Return (X, Y) of the center of cell containing provided text 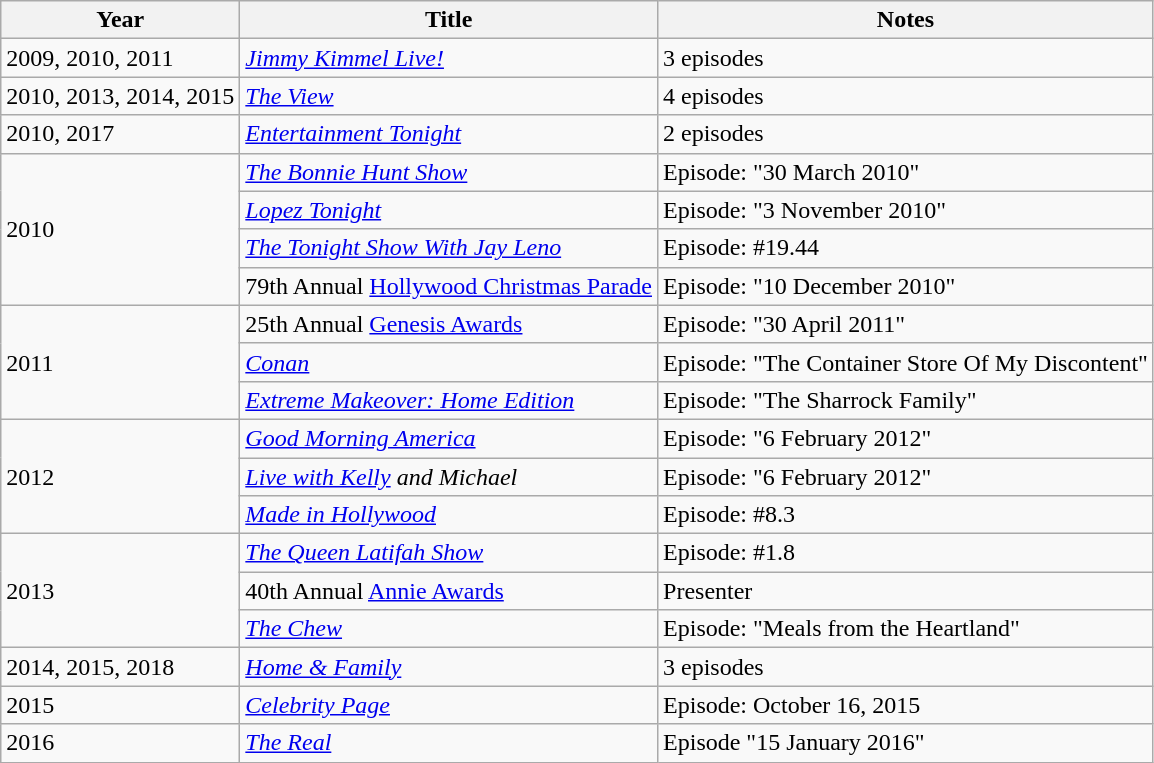
Episode: "The Sharrock Family" (906, 400)
Episode: "30 March 2010" (906, 172)
Home & Family (449, 667)
The Queen Latifah Show (449, 553)
2009, 2010, 2011 (120, 58)
Title (449, 20)
The Real (449, 743)
Lopez Tonight (449, 210)
79th Annual Hollywood Christmas Parade (449, 286)
Live with Kelly and Michael (449, 477)
2010, 2013, 2014, 2015 (120, 96)
Episode "15 January 2016" (906, 743)
The Chew (449, 629)
Extreme Makeover: Home Edition (449, 400)
Year (120, 20)
2014, 2015, 2018 (120, 667)
The Bonnie Hunt Show (449, 172)
The Tonight Show With Jay Leno (449, 248)
Episode: "3 November 2010" (906, 210)
Episode: "Meals from the Heartland" (906, 629)
2010, 2017 (120, 134)
Celebrity Page (449, 705)
Notes (906, 20)
Episode: October 16, 2015 (906, 705)
Episode: #1.8 (906, 553)
2015 (120, 705)
Episode: #8.3 (906, 515)
2010 (120, 229)
Episode: "10 December 2010" (906, 286)
2012 (120, 476)
Episode: "30 April 2011" (906, 324)
2 episodes (906, 134)
25th Annual Genesis Awards (449, 324)
Episode: #19.44 (906, 248)
The View (449, 96)
2016 (120, 743)
4 episodes (906, 96)
Presenter (906, 591)
2011 (120, 362)
Conan (449, 362)
40th Annual Annie Awards (449, 591)
Entertainment Tonight (449, 134)
Jimmy Kimmel Live! (449, 58)
Good Morning America (449, 438)
Episode: "The Container Store Of My Discontent" (906, 362)
Made in Hollywood (449, 515)
2013 (120, 591)
